Capture the cell that displays the provided text and extract its (X, Y) central coordinate. 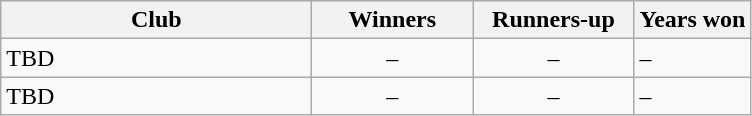
Winners (392, 20)
Runners-up (554, 20)
Years won (692, 20)
Club (156, 20)
